From the cell containing the given text, extract its center point as (x, y) coordinate. 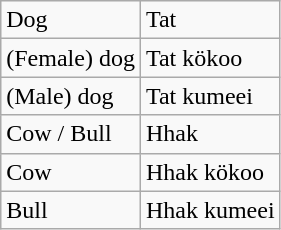
Tat kumeei (210, 96)
(Male) dog (71, 96)
Cow / Bull (71, 134)
Bull (71, 210)
Tat (210, 20)
Hhak kumeei (210, 210)
Cow (71, 172)
Hhak (210, 134)
Dog (71, 20)
Tat kökoo (210, 58)
(Female) dog (71, 58)
Hhak kökoo (210, 172)
